Determine the [x, y] coordinate at the center of the cell enclosing the given text.  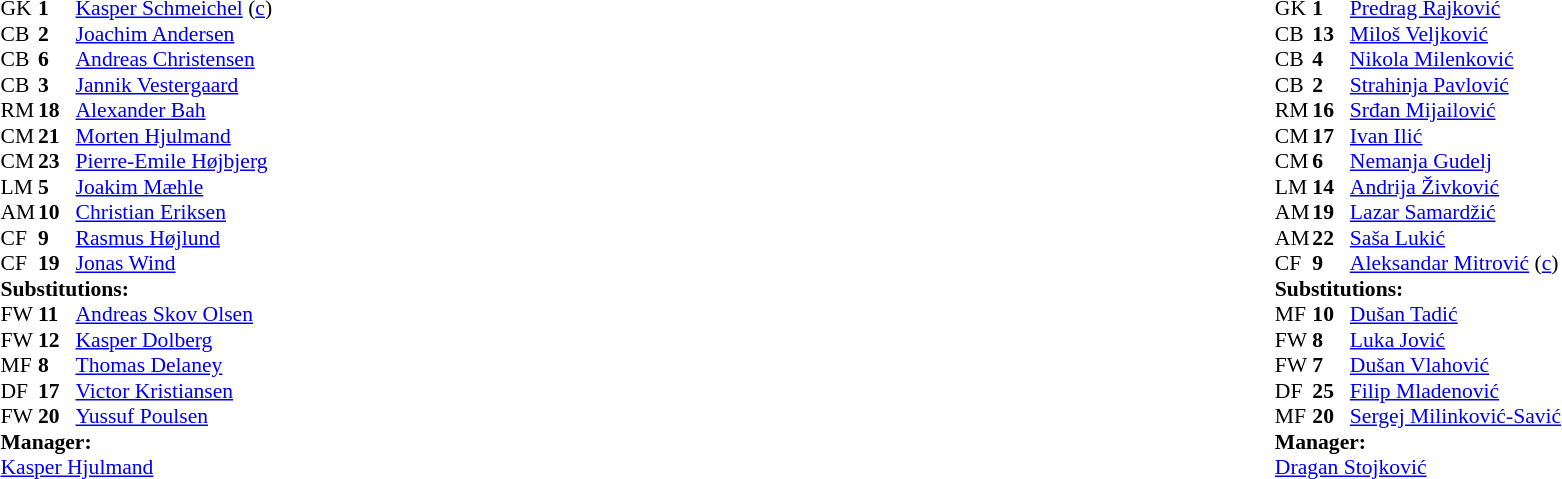
Sergej Milinković-Savić [1456, 417]
13 [1331, 34]
Nemanja Gudelj [1456, 161]
Jonas Wind [174, 263]
Victor Kristiansen [174, 391]
Andrija Živković [1456, 187]
11 [57, 315]
Andreas Christensen [174, 59]
5 [57, 187]
Dušan Tadić [1456, 315]
Miloš Veljković [1456, 34]
Nikola Milenković [1456, 59]
21 [57, 136]
Joakim Mæhle [174, 187]
Aleksandar Mitrović (c) [1456, 263]
Dušan Vlahović [1456, 365]
Pierre-Emile Højbjerg [174, 161]
4 [1331, 59]
Jannik Vestergaard [174, 85]
Ivan Ilić [1456, 136]
3 [57, 85]
12 [57, 340]
Saša Lukić [1456, 238]
Christian Eriksen [174, 213]
16 [1331, 111]
Lazar Samardžić [1456, 213]
Morten Hjulmand [174, 136]
Strahinja Pavlović [1456, 85]
18 [57, 111]
Yussuf Poulsen [174, 417]
Alexander Bah [174, 111]
Srđan Mijailović [1456, 111]
14 [1331, 187]
Rasmus Højlund [174, 238]
22 [1331, 238]
Kasper Dolberg [174, 340]
Joachim Andersen [174, 34]
Thomas Delaney [174, 365]
7 [1331, 365]
25 [1331, 391]
Andreas Skov Olsen [174, 315]
Filip Mladenović [1456, 391]
Luka Jović [1456, 340]
23 [57, 161]
